Find where the given text appears and provide that cell's center as (x, y) coordinate. 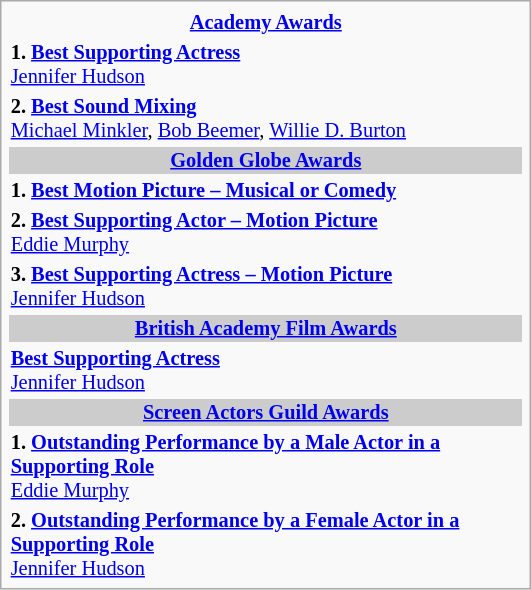
1. Best Supporting Actress Jennifer Hudson (266, 64)
Best Supporting Actress Jennifer Hudson (266, 370)
1. Best Motion Picture – Musical or Comedy (266, 190)
Academy Awards (266, 22)
2. Best Supporting Actor – Motion Picture Eddie Murphy (266, 232)
British Academy Film Awards (266, 328)
3. Best Supporting Actress – Motion Picture Jennifer Hudson (266, 286)
2. Best Sound Mixing Michael Minkler, Bob Beemer, Willie D. Burton (266, 118)
2. Outstanding Performance by a Female Actor in a Supporting Role Jennifer Hudson (266, 544)
Golden Globe Awards (266, 160)
1. Outstanding Performance by a Male Actor in a Supporting Role Eddie Murphy (266, 466)
Screen Actors Guild Awards (266, 412)
